Detect which cell encompasses the target text, then output its [x, y] center coordinate. 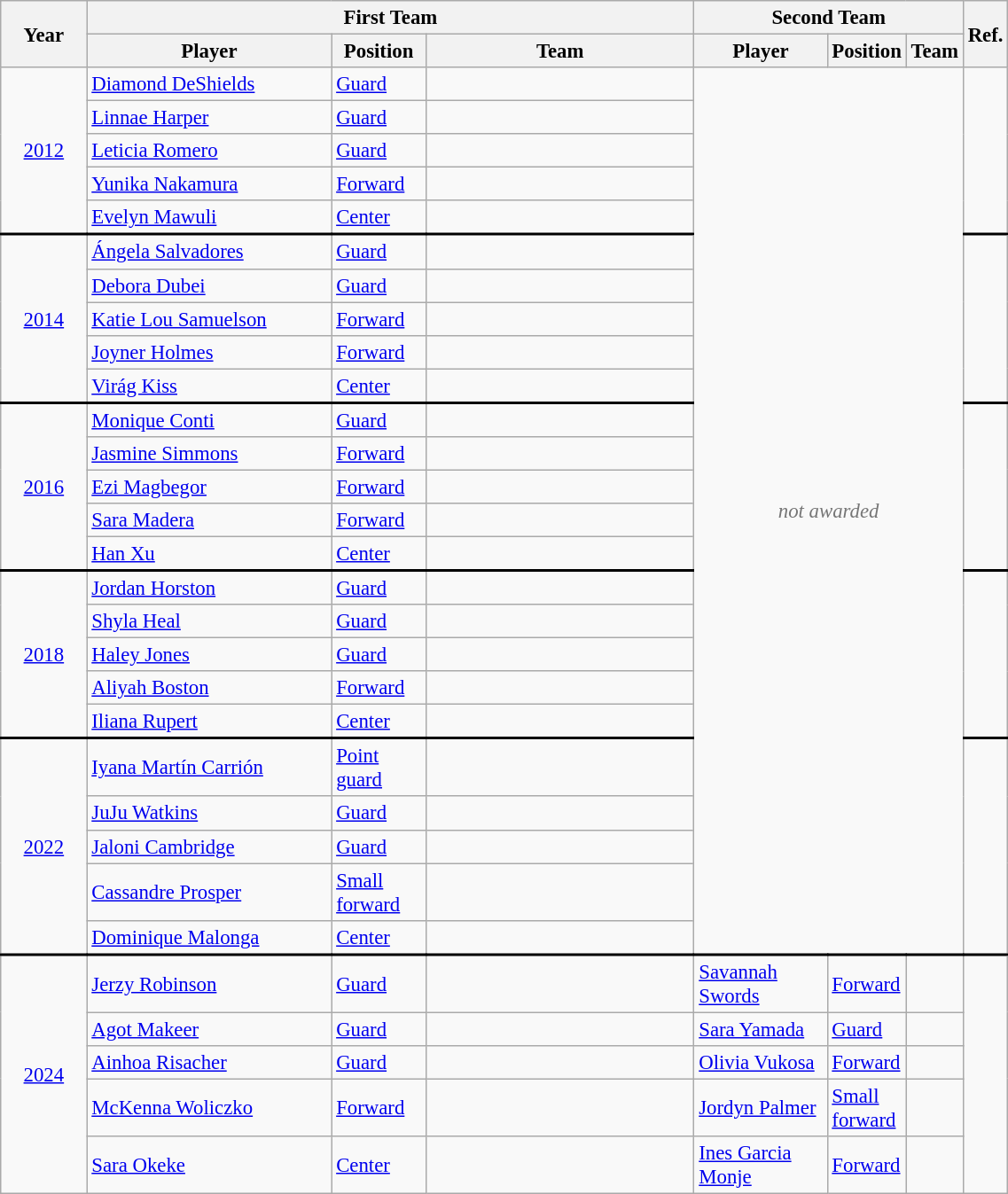
Sara Madera [209, 520]
Joyner Holmes [209, 352]
Linnae Harper [209, 118]
2014 [44, 319]
Second Team [828, 18]
Haley Jones [209, 655]
Virág Kiss [209, 386]
Cassandre Prosper [209, 892]
Katie Lou Samuelson [209, 319]
Jordyn Palmer [761, 1108]
Monique Conti [209, 419]
Ref. [986, 34]
Iyana Martín Carrión [209, 768]
Dominique Malonga [209, 937]
not awarded [828, 511]
Ainhoa Risacher [209, 1063]
Ines Garcia Monje [761, 1165]
JuJu Watkins [209, 814]
Leticia Romero [209, 151]
Ángela Salvadores [209, 252]
Agot Makeer [209, 1029]
McKenna Woliczko [209, 1108]
Yunika Nakamura [209, 184]
Iliana Rupert [209, 722]
Shyla Heal [209, 621]
Diamond DeShields [209, 84]
First Team [390, 18]
2018 [44, 654]
Sara Yamada [761, 1029]
Evelyn Mawuli [209, 217]
2024 [44, 1074]
Year [44, 34]
2012 [44, 151]
2016 [44, 486]
Aliyah Boston [209, 688]
Sara Okeke [209, 1165]
Point guard [379, 768]
Olivia Vukosa [761, 1063]
Jasmine Simmons [209, 454]
Debora Dubei [209, 285]
2022 [44, 846]
Jerzy Robinson [209, 984]
Ezi Magbegor [209, 487]
Jaloni Cambridge [209, 847]
Han Xu [209, 553]
Jordan Horston [209, 588]
Savannah Swords [761, 984]
